From the cell containing the given text, extract its center point as [X, Y] coordinate. 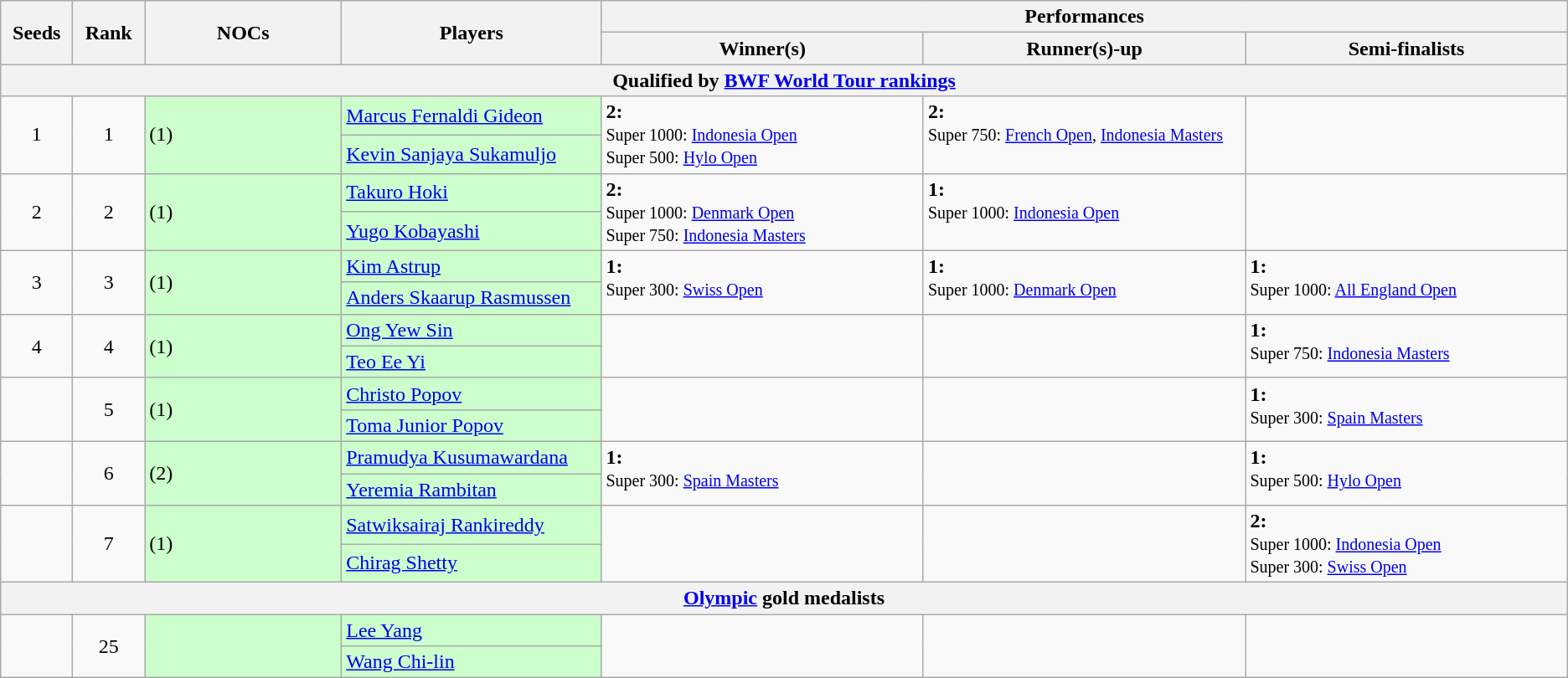
Winner(s) [762, 49]
NOCs [243, 33]
Players [472, 33]
Seeds [37, 33]
Takuro Hoki [472, 193]
6 [109, 473]
Lee Yang [472, 630]
Chirag Shetty [472, 563]
Runner(s)-up [1084, 49]
Yugo Kobayashi [472, 231]
7 [109, 544]
Performances [1084, 17]
2:Super 1000: Denmark OpenSuper 750: Indonesia Masters [762, 212]
2:Super 1000: Indonesia OpenSuper 300: Swiss Open [1406, 544]
1:Super 1000: Indonesia Open [1084, 212]
2: Super 1000: Indonesia OpenSuper 500: Hylo Open [762, 135]
Pramudya Kusumawardana [472, 457]
Christo Popov [472, 393]
1:Super 300: Swiss Open [762, 282]
1:Super 500: Hylo Open [1406, 473]
Wang Chi-lin [472, 662]
1:Super 1000: Denmark Open [1084, 282]
(2) [243, 473]
Semi-finalists [1406, 49]
1:Super 750: Indonesia Masters [1406, 346]
Satwiksairaj Rankireddy [472, 525]
Kim Astrup [472, 266]
Qualified by BWF World Tour rankings [784, 80]
Kevin Sanjaya Sukamuljo [472, 154]
Rank [109, 33]
1:Super 1000: All England Open [1406, 282]
Ong Yew Sin [472, 330]
Marcus Fernaldi Gideon [472, 116]
2:Super 750: French Open, Indonesia Masters [1084, 135]
Anders Skaarup Rasmussen [472, 298]
Toma Junior Popov [472, 425]
Olympic gold medalists [784, 598]
5 [109, 409]
25 [109, 646]
Teo Ee Yi [472, 362]
Yeremia Rambitan [472, 490]
